Detect which cell encompasses the target text, then output its (X, Y) center coordinate. 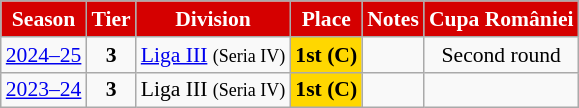
Cupa României (502, 19)
Place (326, 19)
2024–25 (44, 55)
Second round (502, 55)
Division (214, 19)
Season (44, 19)
2023–24 (44, 90)
Tier (110, 19)
Notes (393, 19)
